Find where the given text appears and provide that cell's center as (X, Y) coordinate. 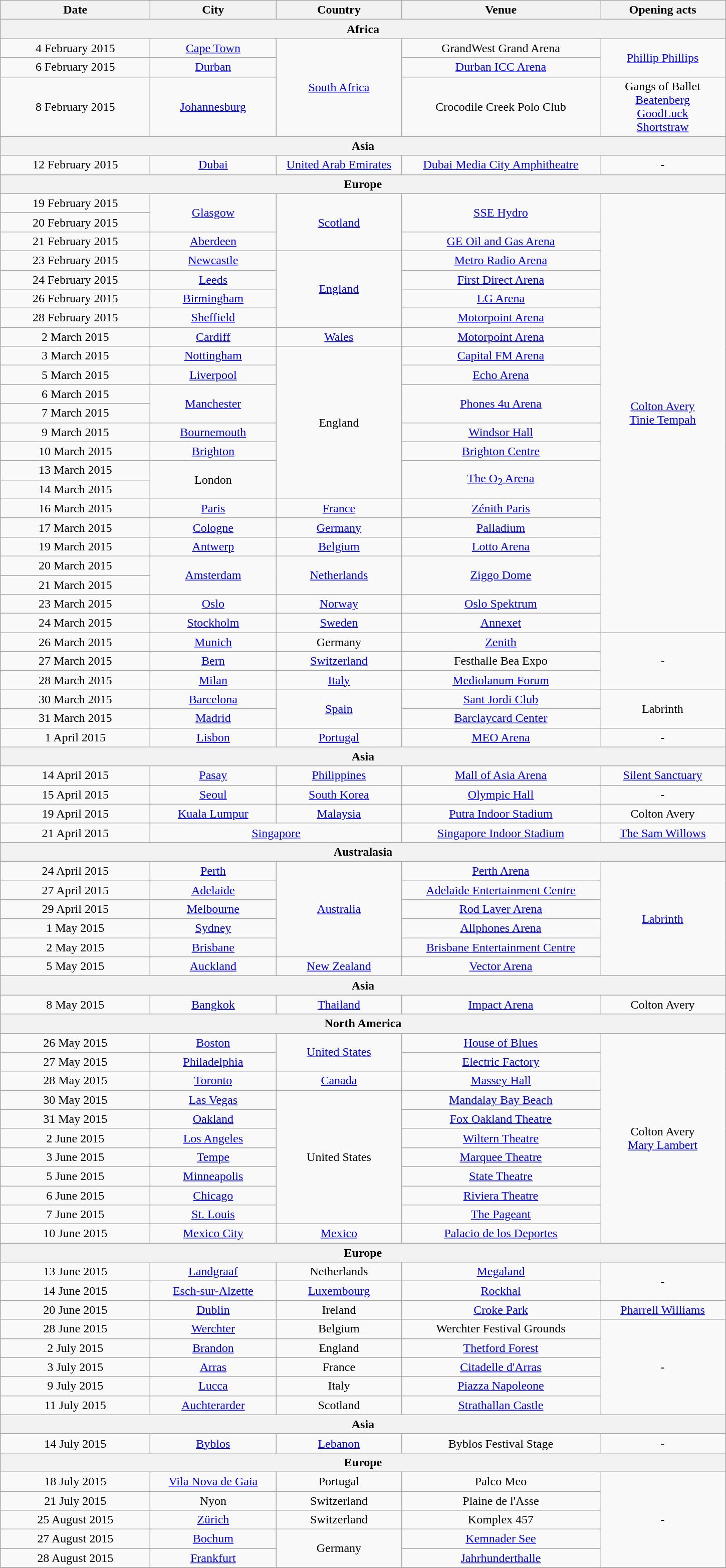
14 June 2015 (75, 1291)
8 May 2015 (75, 1005)
1 April 2015 (75, 737)
Stockholm (213, 623)
Piazza Napoleone (501, 1386)
Africa (363, 29)
Dublin (213, 1310)
Byblos Festival Stage (501, 1443)
Arras (213, 1367)
Melbourne (213, 909)
Palco Meo (501, 1481)
Oslo (213, 604)
MEO Arena (501, 737)
Las Vegas (213, 1100)
Australia (339, 909)
Byblos (213, 1443)
18 July 2015 (75, 1481)
Oslo Spektrum (501, 604)
Oakland (213, 1119)
25 August 2015 (75, 1520)
Antwerp (213, 546)
Ireland (339, 1310)
Wales (339, 337)
GrandWest Grand Arena (501, 48)
Silent Sanctuary (662, 775)
Bournemouth (213, 432)
Esch-sur-Alzette (213, 1291)
City (213, 10)
21 April 2015 (75, 833)
27 May 2015 (75, 1062)
The O2 Arena (501, 480)
2 March 2015 (75, 337)
Vila Nova de Gaia (213, 1481)
Palladium (501, 527)
Phones 4u Arena (501, 404)
28 March 2015 (75, 680)
13 March 2015 (75, 470)
South Africa (339, 87)
South Korea (339, 795)
28 February 2015 (75, 318)
21 July 2015 (75, 1500)
House of Blues (501, 1043)
Auckland (213, 966)
Mediolanum Forum (501, 680)
31 May 2015 (75, 1119)
5 May 2015 (75, 966)
Toronto (213, 1081)
Tempe (213, 1157)
Werchter (213, 1329)
26 May 2015 (75, 1043)
Cardiff (213, 337)
Festhalle Bea Expo (501, 661)
Canada (339, 1081)
1 May 2015 (75, 928)
Windsor Hall (501, 432)
Madrid (213, 718)
19 March 2015 (75, 546)
Megaland (501, 1272)
Barcelona (213, 699)
United Arab Emirates (339, 165)
7 June 2015 (75, 1215)
Allphones Arena (501, 928)
Durban (213, 67)
Pasay (213, 775)
Citadelle d'Arras (501, 1367)
5 June 2015 (75, 1176)
6 March 2015 (75, 394)
Seoul (213, 795)
Country (339, 10)
2 June 2015 (75, 1138)
23 March 2015 (75, 604)
State Theatre (501, 1176)
6 June 2015 (75, 1196)
Dubai (213, 165)
21 February 2015 (75, 241)
14 March 2015 (75, 489)
Barclaycard Center (501, 718)
6 February 2015 (75, 67)
Perth (213, 871)
North America (363, 1024)
19 April 2015 (75, 814)
Plaine de l'Asse (501, 1500)
Colton AveryMary Lambert (662, 1138)
First Direct Arena (501, 279)
Mandalay Bay Beach (501, 1100)
28 August 2015 (75, 1558)
Croke Park (501, 1310)
3 March 2015 (75, 356)
Nottingham (213, 356)
SSE Hydro (501, 213)
Landgraaf (213, 1272)
Manchester (213, 404)
Milan (213, 680)
Glasgow (213, 213)
Capital FM Arena (501, 356)
Mexico (339, 1234)
Vector Arena (501, 966)
26 March 2015 (75, 642)
12 February 2015 (75, 165)
Colton AveryTinie Tempah (662, 413)
Brisbane Entertainment Centre (501, 947)
Los Angeles (213, 1138)
11 July 2015 (75, 1405)
Luxembourg (339, 1291)
Singapore Indoor Stadium (501, 833)
Rockhal (501, 1291)
Perth Arena (501, 871)
Mall of Asia Arena (501, 775)
Massey Hall (501, 1081)
Marquee Theatre (501, 1157)
Brisbane (213, 947)
Durban ICC Arena (501, 67)
Opening acts (662, 10)
London (213, 480)
Chicago (213, 1196)
Date (75, 10)
Zenith (501, 642)
19 February 2015 (75, 203)
Bern (213, 661)
Thailand (339, 1005)
Malaysia (339, 814)
Crocodile Creek Polo Club (501, 106)
St. Louis (213, 1215)
9 March 2015 (75, 432)
10 March 2015 (75, 451)
3 July 2015 (75, 1367)
Norway (339, 604)
Bochum (213, 1539)
Gangs of BalletBeatenbergGoodLuckShortstraw (662, 106)
28 June 2015 (75, 1329)
Lotto Arena (501, 546)
Ziggo Dome (501, 575)
Brandon (213, 1348)
Liverpool (213, 375)
Riviera Theatre (501, 1196)
Amsterdam (213, 575)
Mexico City (213, 1234)
Phillip Phillips (662, 58)
14 April 2015 (75, 775)
Sydney (213, 928)
24 April 2015 (75, 871)
16 March 2015 (75, 508)
Metro Radio Arena (501, 260)
Komplex 457 (501, 1520)
Palacio de los Deportes (501, 1234)
Sheffield (213, 318)
17 March 2015 (75, 527)
30 March 2015 (75, 699)
Strathallan Castle (501, 1405)
24 March 2015 (75, 623)
Sant Jordi Club (501, 699)
27 August 2015 (75, 1539)
Zénith Paris (501, 508)
Zürich (213, 1520)
9 July 2015 (75, 1386)
Wiltern Theatre (501, 1138)
Electric Factory (501, 1062)
21 March 2015 (75, 585)
3 June 2015 (75, 1157)
24 February 2015 (75, 279)
Venue (501, 10)
Munich (213, 642)
Lisbon (213, 737)
Werchter Festival Grounds (501, 1329)
20 March 2015 (75, 565)
GE Oil and Gas Arena (501, 241)
Auchterarder (213, 1405)
14 July 2015 (75, 1443)
Impact Arena (501, 1005)
Echo Arena (501, 375)
5 March 2015 (75, 375)
31 March 2015 (75, 718)
Bangkok (213, 1005)
30 May 2015 (75, 1100)
Putra Indoor Stadium (501, 814)
Philadelphia (213, 1062)
Aberdeen (213, 241)
The Pageant (501, 1215)
20 June 2015 (75, 1310)
Pharrell Williams (662, 1310)
4 February 2015 (75, 48)
8 February 2015 (75, 106)
Paris (213, 508)
Sweden (339, 623)
2 July 2015 (75, 1348)
26 February 2015 (75, 299)
Spain (339, 709)
New Zealand (339, 966)
The Sam Willows (662, 833)
Birmingham (213, 299)
Philippines (339, 775)
28 May 2015 (75, 1081)
29 April 2015 (75, 909)
Thetford Forest (501, 1348)
LG Arena (501, 299)
Lebanon (339, 1443)
Dubai Media City Amphitheatre (501, 165)
Annexet (501, 623)
Leeds (213, 279)
Adelaide Entertainment Centre (501, 890)
Kuala Lumpur (213, 814)
Newcastle (213, 260)
15 April 2015 (75, 795)
Brighton Centre (501, 451)
Cape Town (213, 48)
Adelaide (213, 890)
23 February 2015 (75, 260)
Frankfurt (213, 1558)
Cologne (213, 527)
20 February 2015 (75, 222)
Jahrhunderthalle (501, 1558)
Nyon (213, 1500)
Singapore (276, 833)
Fox Oakland Theatre (501, 1119)
Minneapolis (213, 1176)
Olympic Hall (501, 795)
7 March 2015 (75, 413)
27 April 2015 (75, 890)
Boston (213, 1043)
2 May 2015 (75, 947)
Brighton (213, 451)
27 March 2015 (75, 661)
10 June 2015 (75, 1234)
Kemnader See (501, 1539)
Lucca (213, 1386)
Rod Laver Arena (501, 909)
Australasia (363, 852)
Johannesburg (213, 106)
13 June 2015 (75, 1272)
